Find where the given text appears and provide that cell's center as [X, Y] coordinate. 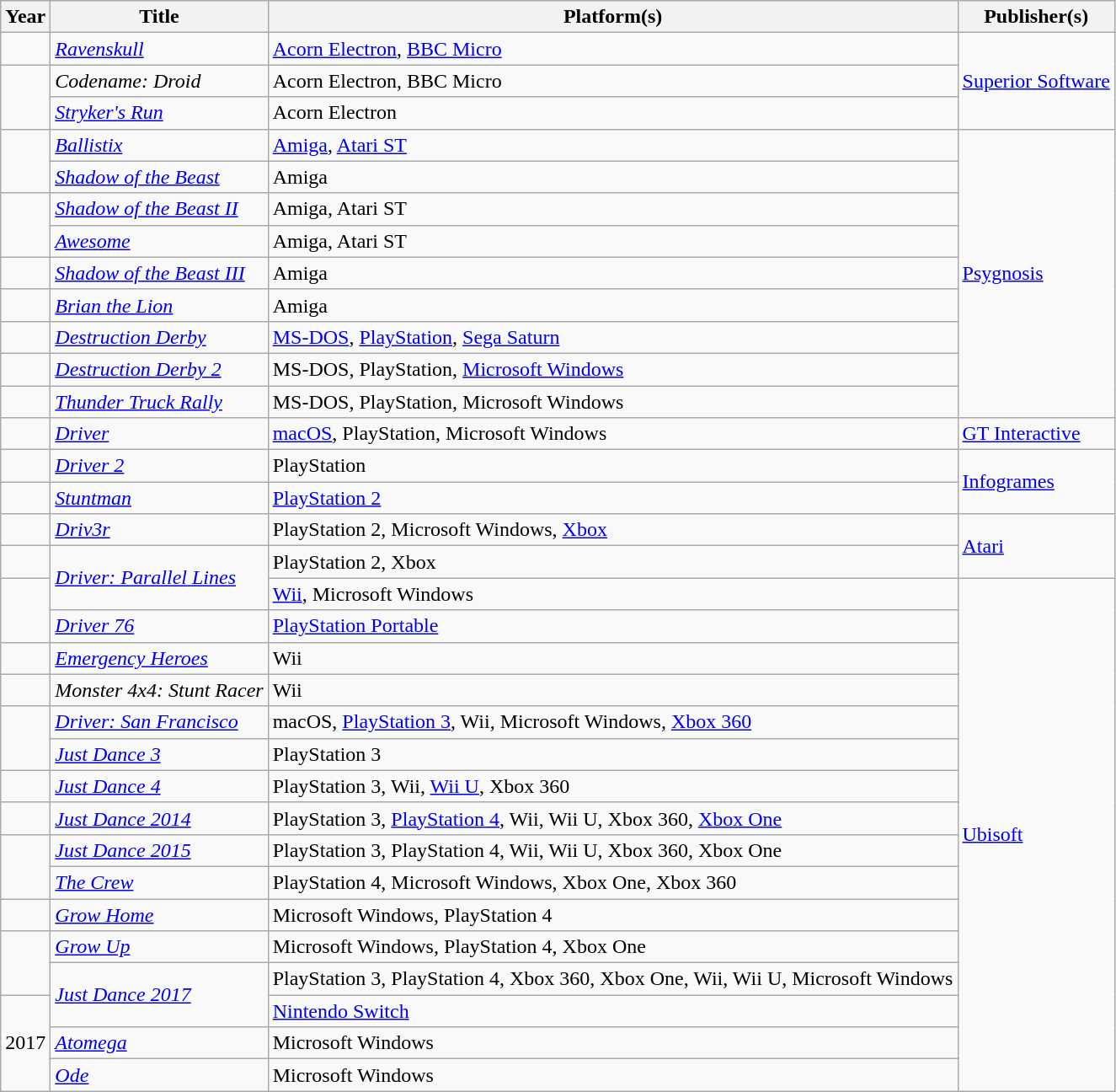
Ballistix [159, 145]
Just Dance 2015 [159, 850]
Brian the Lion [159, 305]
Superior Software [1036, 81]
Acorn Electron [613, 113]
macOS, PlayStation, Microsoft Windows [613, 434]
Shadow of the Beast III [159, 273]
Infogrames [1036, 482]
Driver: San Francisco [159, 722]
Grow Home [159, 914]
PlayStation 2, Microsoft Windows, Xbox [613, 530]
Atomega [159, 1043]
Microsoft Windows, PlayStation 4, Xbox One [613, 947]
PlayStation 3, PlayStation 4, Xbox 360, Xbox One, Wii, Wii U, Microsoft Windows [613, 979]
Just Dance 4 [159, 786]
Just Dance 3 [159, 754]
macOS, PlayStation 3, Wii, Microsoft Windows, Xbox 360 [613, 722]
Nintendo Switch [613, 1011]
PlayStation 2, Xbox [613, 562]
Ubisoft [1036, 834]
PlayStation 3 [613, 754]
Platform(s) [613, 17]
Microsoft Windows, PlayStation 4 [613, 914]
Publisher(s) [1036, 17]
2017 [25, 1043]
PlayStation Portable [613, 626]
Atari [1036, 546]
Shadow of the Beast [159, 177]
MS-DOS, PlayStation, Sega Saturn [613, 337]
Monster 4x4: Stunt Racer [159, 690]
PlayStation 4, Microsoft Windows, Xbox One, Xbox 360 [613, 882]
Destruction Derby 2 [159, 369]
Driver 2 [159, 466]
Just Dance 2014 [159, 818]
Stryker's Run [159, 113]
Psygnosis [1036, 273]
Just Dance 2017 [159, 995]
Emergency Heroes [159, 658]
The Crew [159, 882]
Stuntman [159, 498]
Codename: Droid [159, 81]
Wii, Microsoft Windows [613, 594]
Shadow of the Beast II [159, 209]
Driver [159, 434]
Ode [159, 1075]
Destruction Derby [159, 337]
Driver 76 [159, 626]
PlayStation [613, 466]
GT Interactive [1036, 434]
PlayStation 2 [613, 498]
Driv3r [159, 530]
Ravenskull [159, 49]
PlayStation 3, Wii, Wii U, Xbox 360 [613, 786]
Awesome [159, 241]
Title [159, 17]
Grow Up [159, 947]
Year [25, 17]
Thunder Truck Rally [159, 402]
Driver: Parallel Lines [159, 578]
